For the text-containing cell, return its midpoint in (X, Y) coordinate format. 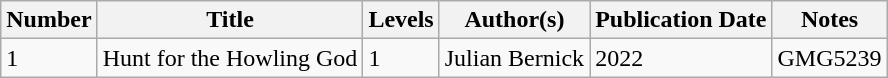
2022 (681, 58)
GMG5239 (830, 58)
Julian Bernick (514, 58)
Hunt for the Howling God (230, 58)
Notes (830, 20)
Publication Date (681, 20)
Levels (401, 20)
Author(s) (514, 20)
Number (49, 20)
Title (230, 20)
